Find where the given text appears and provide that cell's center as (x, y) coordinate. 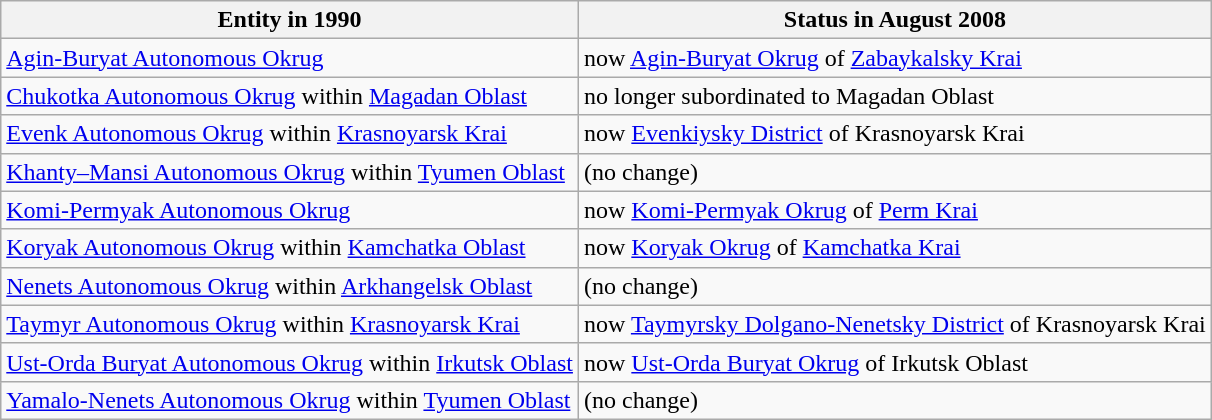
now Taymyrsky Dolgano-Nenetsky District of Krasnoyarsk Krai (894, 324)
now Agin-Buryat Okrug of Zabaykalsky Krai (894, 58)
Evenk Autonomous Okrug within Krasnoyarsk Krai (290, 134)
Koryak Autonomous Okrug within Kamchatka Oblast (290, 248)
now Koryak Okrug of Kamchatka Krai (894, 248)
now Komi-Permyak Okrug of Perm Krai (894, 210)
Khanty–Mansi Autonomous Okrug within Tyumen Oblast (290, 172)
Ust-Orda Buryat Autonomous Okrug within Irkutsk Oblast (290, 362)
Nenets Autonomous Okrug within Arkhangelsk Oblast (290, 286)
now Ust-Orda Buryat Okrug of Irkutsk Oblast (894, 362)
Yamalo-Nenets Autonomous Okrug within Tyumen Oblast (290, 400)
Entity in 1990 (290, 20)
Komi-Permyak Autonomous Okrug (290, 210)
Agin-Buryat Autonomous Okrug (290, 58)
Taymyr Autonomous Okrug within Krasnoyarsk Krai (290, 324)
Chukotka Autonomous Okrug within Magadan Oblast (290, 96)
Status in August 2008 (894, 20)
no longer subordinated to Magadan Oblast (894, 96)
now Evenkiysky District of Krasnoyarsk Krai (894, 134)
